Capture the cell that displays the provided text and extract its (x, y) central coordinate. 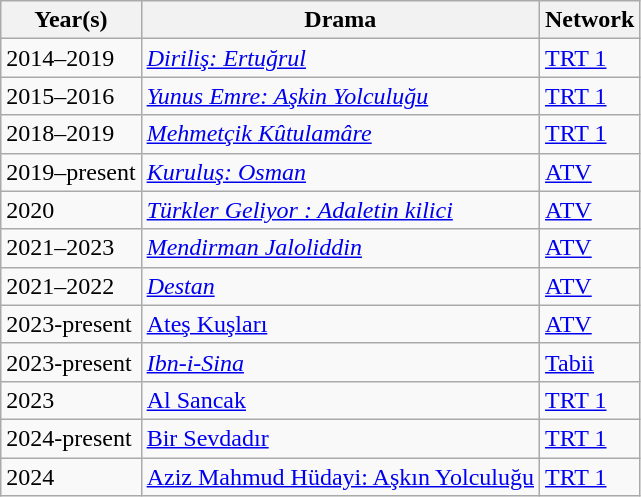
Türkler Geliyor : Adaletin kilici (340, 210)
Mendirman Jaloliddin (340, 248)
Destan (340, 286)
Al Sancak (340, 400)
Drama (340, 20)
2023 (71, 400)
2021–2023 (71, 248)
Diriliş: Ertuğrul (340, 58)
2018–2019 (71, 134)
Aziz Mahmud Hüdayi: Aşkın Yolculuğu (340, 477)
Yunus Emre: Aşkin Yolculuğu (340, 96)
Kuruluş: Osman (340, 172)
Ibn-i-Sina (340, 362)
Ateş Kuşları (340, 324)
Mehmetçik Kûtulamâre (340, 134)
2015–2016 (71, 96)
2024-present (71, 438)
2024 (71, 477)
Tabii (590, 362)
2020 (71, 210)
2019–present (71, 172)
2021–2022 (71, 286)
Network (590, 20)
Year(s) (71, 20)
2014–2019 (71, 58)
Bir Sevdadır (340, 438)
